Return the [x, y] coordinate for the center point of the cell that contains the specified text.  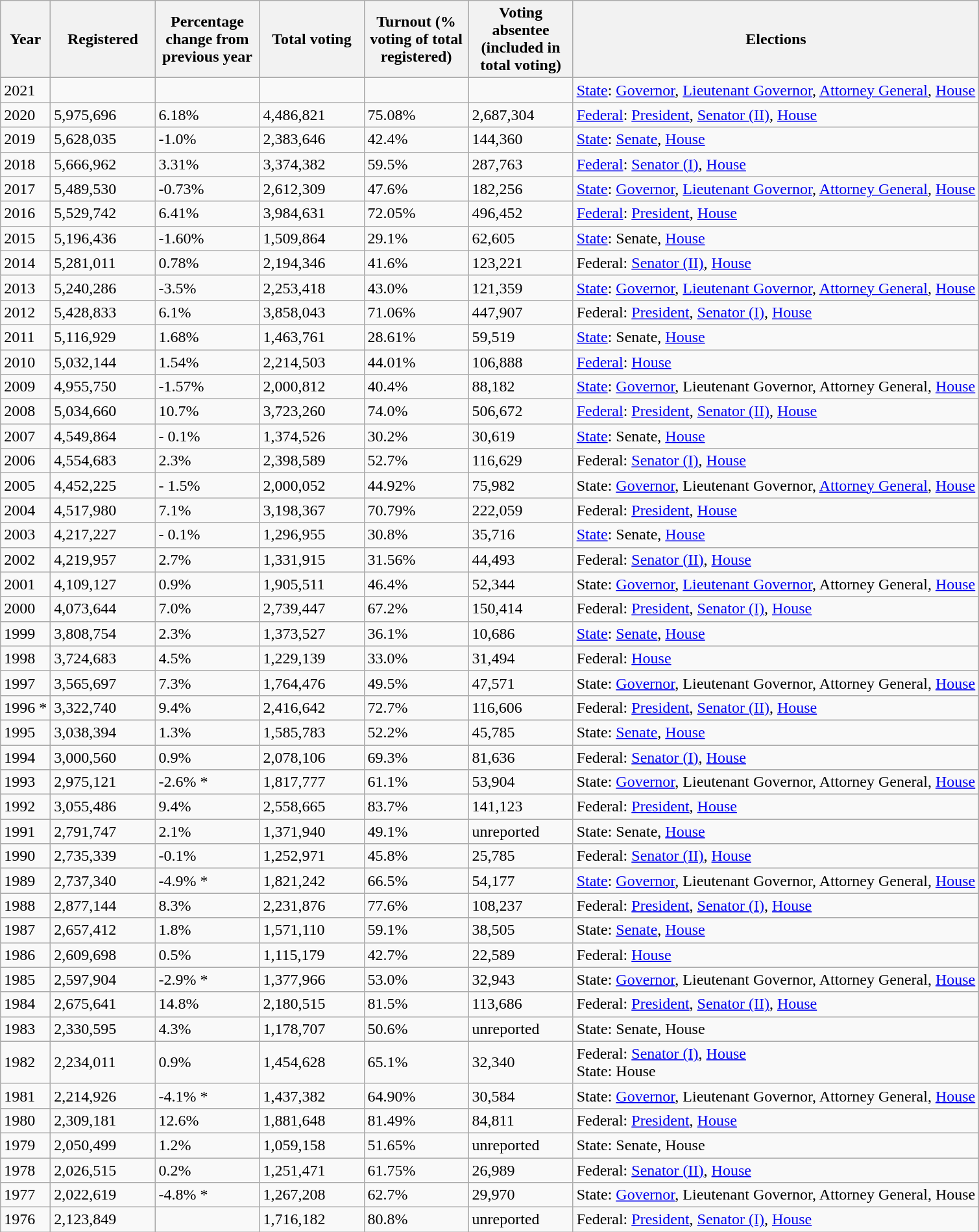
2011 [26, 337]
-1.57% [208, 387]
66.5% [417, 881]
Registered [103, 39]
3,055,486 [103, 807]
1999 [26, 634]
1,251,471 [311, 1170]
10,686 [520, 634]
52.2% [417, 732]
4,217,227 [103, 535]
1,463,761 [311, 337]
1,373,527 [311, 634]
72.05% [417, 214]
52,344 [520, 584]
6.18% [208, 115]
1983 [26, 1029]
5,628,035 [103, 140]
2,791,747 [103, 832]
2,675,641 [103, 1004]
2,194,346 [311, 263]
75,982 [520, 486]
53,904 [520, 782]
4.5% [208, 658]
2004 [26, 510]
Voting absentee (included in total voting) [520, 39]
1,905,511 [311, 584]
1,585,783 [311, 732]
2,657,412 [103, 930]
287,763 [520, 164]
2,416,642 [311, 708]
7.1% [208, 510]
1,296,955 [311, 535]
Percentage change from previous year [208, 39]
1993 [26, 782]
2018 [26, 164]
53.0% [417, 979]
71.06% [417, 312]
42.7% [417, 955]
1.54% [208, 362]
106,888 [520, 362]
1,267,208 [311, 1195]
44,493 [520, 560]
1998 [26, 658]
2006 [26, 461]
2009 [26, 387]
32,943 [520, 979]
222,059 [520, 510]
1986 [26, 955]
81,636 [520, 758]
2,609,698 [103, 955]
28.61% [417, 337]
1,371,940 [311, 832]
2,737,340 [103, 881]
4,517,980 [103, 510]
4,486,821 [311, 115]
2,000,052 [311, 486]
12.6% [208, 1120]
1,374,526 [311, 436]
10.7% [208, 412]
7.3% [208, 683]
1.3% [208, 732]
-0.1% [208, 856]
2,975,121 [103, 782]
2,214,503 [311, 362]
3,038,394 [103, 732]
46.4% [417, 584]
2.1% [208, 832]
36.1% [417, 634]
2002 [26, 560]
49.1% [417, 832]
81.5% [417, 1004]
2010 [26, 362]
447,907 [520, 312]
83.7% [417, 807]
5,975,696 [103, 115]
2019 [26, 140]
5,428,833 [103, 312]
113,686 [520, 1004]
1,454,628 [311, 1062]
2,612,309 [311, 189]
65.1% [417, 1062]
506,672 [520, 412]
123,221 [520, 263]
2,000,812 [311, 387]
2,253,418 [311, 288]
1.68% [208, 337]
1,059,158 [311, 1145]
4,554,683 [103, 461]
43.0% [417, 288]
62,605 [520, 238]
2021 [26, 90]
72.7% [417, 708]
1980 [26, 1120]
108,237 [520, 906]
84,811 [520, 1120]
Elections [776, 39]
1,764,476 [311, 683]
1,252,971 [311, 856]
2,231,876 [311, 906]
1,716,182 [311, 1220]
44.92% [417, 486]
5,666,962 [103, 164]
3,723,260 [311, 412]
2,739,447 [311, 609]
3,198,367 [311, 510]
77.6% [417, 906]
7.0% [208, 609]
Federal: Senator (I), HouseState: House [776, 1062]
-4.1% * [208, 1096]
6.41% [208, 214]
Turnout (% voting of total registered) [417, 39]
1,331,915 [311, 560]
29,970 [520, 1195]
64.90% [417, 1096]
1987 [26, 930]
70.79% [417, 510]
-3.5% [208, 288]
3,374,382 [311, 164]
1994 [26, 758]
1988 [26, 906]
1985 [26, 979]
31,494 [520, 658]
69.3% [417, 758]
2,234,011 [103, 1062]
2,180,515 [311, 1004]
2017 [26, 189]
47.6% [417, 189]
42.4% [417, 140]
2,050,499 [103, 1145]
44.01% [417, 362]
4,219,957 [103, 560]
1984 [26, 1004]
50.6% [417, 1029]
1989 [26, 881]
2,558,665 [311, 807]
2,330,595 [103, 1029]
29.1% [417, 238]
2001 [26, 584]
2,687,304 [520, 115]
116,629 [520, 461]
5,196,436 [103, 238]
2,214,926 [103, 1096]
2005 [26, 486]
2014 [26, 263]
3,858,043 [311, 312]
45.8% [417, 856]
2012 [26, 312]
2003 [26, 535]
51.65% [417, 1145]
1976 [26, 1220]
33.0% [417, 658]
Total voting [311, 39]
182,256 [520, 189]
1977 [26, 1195]
1,229,139 [311, 658]
2,026,515 [103, 1170]
1,881,648 [311, 1120]
22,589 [520, 955]
1992 [26, 807]
3.31% [208, 164]
4.3% [208, 1029]
-2.9% * [208, 979]
5,032,144 [103, 362]
Year [26, 39]
1,377,966 [311, 979]
116,606 [520, 708]
26,989 [520, 1170]
31.56% [417, 560]
1997 [26, 683]
4,549,864 [103, 436]
5,116,929 [103, 337]
1978 [26, 1170]
2015 [26, 238]
3,808,754 [103, 634]
1,509,864 [311, 238]
62.7% [417, 1195]
- 1.5% [208, 486]
-2.6% * [208, 782]
496,452 [520, 214]
1,178,707 [311, 1029]
40.4% [417, 387]
88,182 [520, 387]
1,817,777 [311, 782]
3,565,697 [103, 683]
81.49% [417, 1120]
2,735,339 [103, 856]
-0.73% [208, 189]
1979 [26, 1145]
1,821,242 [311, 881]
1995 [26, 732]
3,984,631 [311, 214]
1.8% [208, 930]
4,452,225 [103, 486]
2,123,849 [103, 1220]
35,716 [520, 535]
61.1% [417, 782]
1981 [26, 1096]
5,281,011 [103, 263]
2,022,619 [103, 1195]
14.8% [208, 1004]
2020 [26, 115]
30.8% [417, 535]
32,340 [520, 1062]
4,955,750 [103, 387]
2008 [26, 412]
4,073,644 [103, 609]
2000 [26, 609]
1.2% [208, 1145]
2,078,106 [311, 758]
59.1% [417, 930]
2,398,589 [311, 461]
41.6% [417, 263]
61.75% [417, 1170]
25,785 [520, 856]
45,785 [520, 732]
74.0% [417, 412]
0.2% [208, 1170]
144,360 [520, 140]
121,359 [520, 288]
49.5% [417, 683]
30,619 [520, 436]
0.5% [208, 955]
2,383,646 [311, 140]
3,000,560 [103, 758]
59.5% [417, 164]
75.08% [417, 115]
67.2% [417, 609]
1,571,110 [311, 930]
2,877,144 [103, 906]
6.1% [208, 312]
2016 [26, 214]
47,571 [520, 683]
0.78% [208, 263]
141,123 [520, 807]
-4.9% * [208, 881]
30.2% [417, 436]
-1.60% [208, 238]
1991 [26, 832]
2.7% [208, 560]
54,177 [520, 881]
52.7% [417, 461]
1,437,382 [311, 1096]
80.8% [417, 1220]
38,505 [520, 930]
3,322,740 [103, 708]
30,584 [520, 1096]
8.3% [208, 906]
1,115,179 [311, 955]
2,597,904 [103, 979]
1982 [26, 1062]
2,309,181 [103, 1120]
1996 * [26, 708]
59,519 [520, 337]
3,724,683 [103, 658]
1990 [26, 856]
150,414 [520, 609]
5,489,530 [103, 189]
-4.8% * [208, 1195]
5,034,660 [103, 412]
2013 [26, 288]
2007 [26, 436]
5,240,286 [103, 288]
5,529,742 [103, 214]
-1.0% [208, 140]
4,109,127 [103, 584]
